Return [x, y] of the center of cell containing provided text 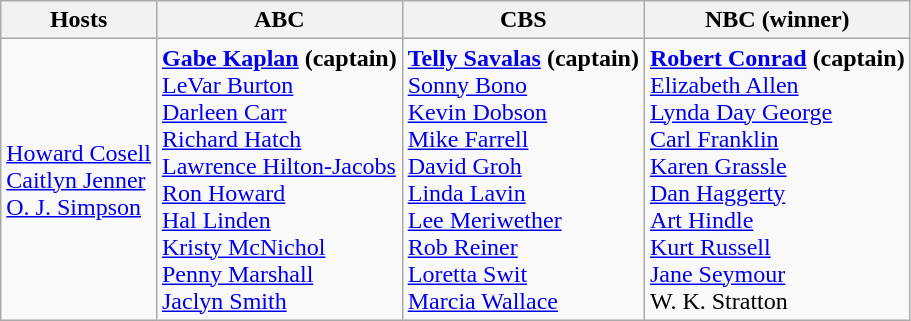
Robert Conrad (captain)Elizabeth AllenLynda Day GeorgeCarl FranklinKaren GrassleDan HaggertyArt HindleKurt RussellJane SeymourW. K. Stratton [777, 180]
ABC [279, 20]
Howard CosellCaitlyn JennerO. J. Simpson [79, 180]
Hosts [79, 20]
NBC (winner) [777, 20]
CBS [523, 20]
Gabe Kaplan (captain)LeVar BurtonDarleen CarrRichard HatchLawrence Hilton-JacobsRon HowardHal LindenKristy McNicholPenny MarshallJaclyn Smith [279, 180]
Telly Savalas (captain)Sonny BonoKevin DobsonMike FarrellDavid GrohLinda LavinLee MeriwetherRob ReinerLoretta SwitMarcia Wallace [523, 180]
